Determine the [x, y] coordinate at the center of the cell enclosing the given text.  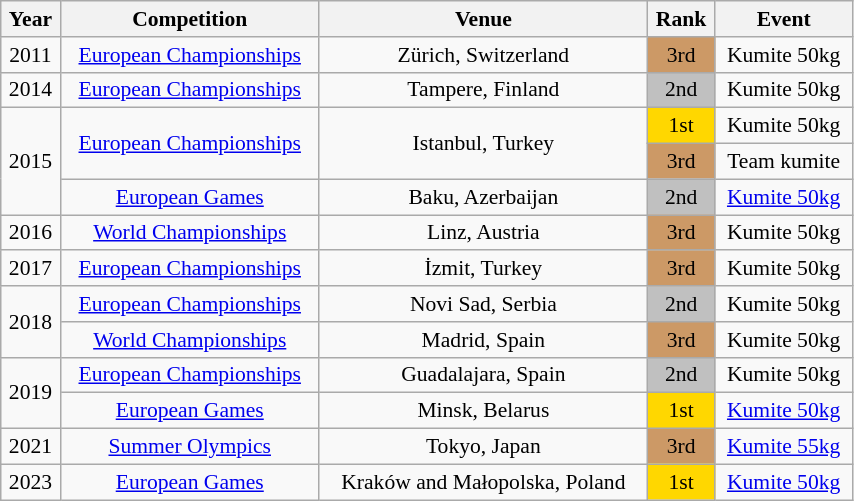
2016 [30, 233]
Team kumite [784, 162]
2014 [30, 90]
2015 [30, 162]
Zürich, Switzerland [483, 55]
Tokyo, Japan [483, 447]
Kumite 55kg [784, 447]
2023 [30, 482]
Minsk, Belarus [483, 411]
Year [30, 19]
2019 [30, 392]
2017 [30, 269]
Istanbul, Turkey [483, 144]
Tampere, Finland [483, 90]
Madrid, Spain [483, 340]
Guadalajara, Spain [483, 375]
Kraków and Małopolska, Poland [483, 482]
Linz, Austria [483, 233]
Summer Olympics [190, 447]
Event [784, 19]
Rank [680, 19]
Baku, Azerbaijan [483, 197]
2021 [30, 447]
2018 [30, 322]
Novi Sad, Serbia [483, 304]
2011 [30, 55]
Competition [190, 19]
İzmit, Turkey [483, 269]
Venue [483, 19]
